Pinpoint the cell where the given text exists, returning its (X, Y) midpoint coordinate. 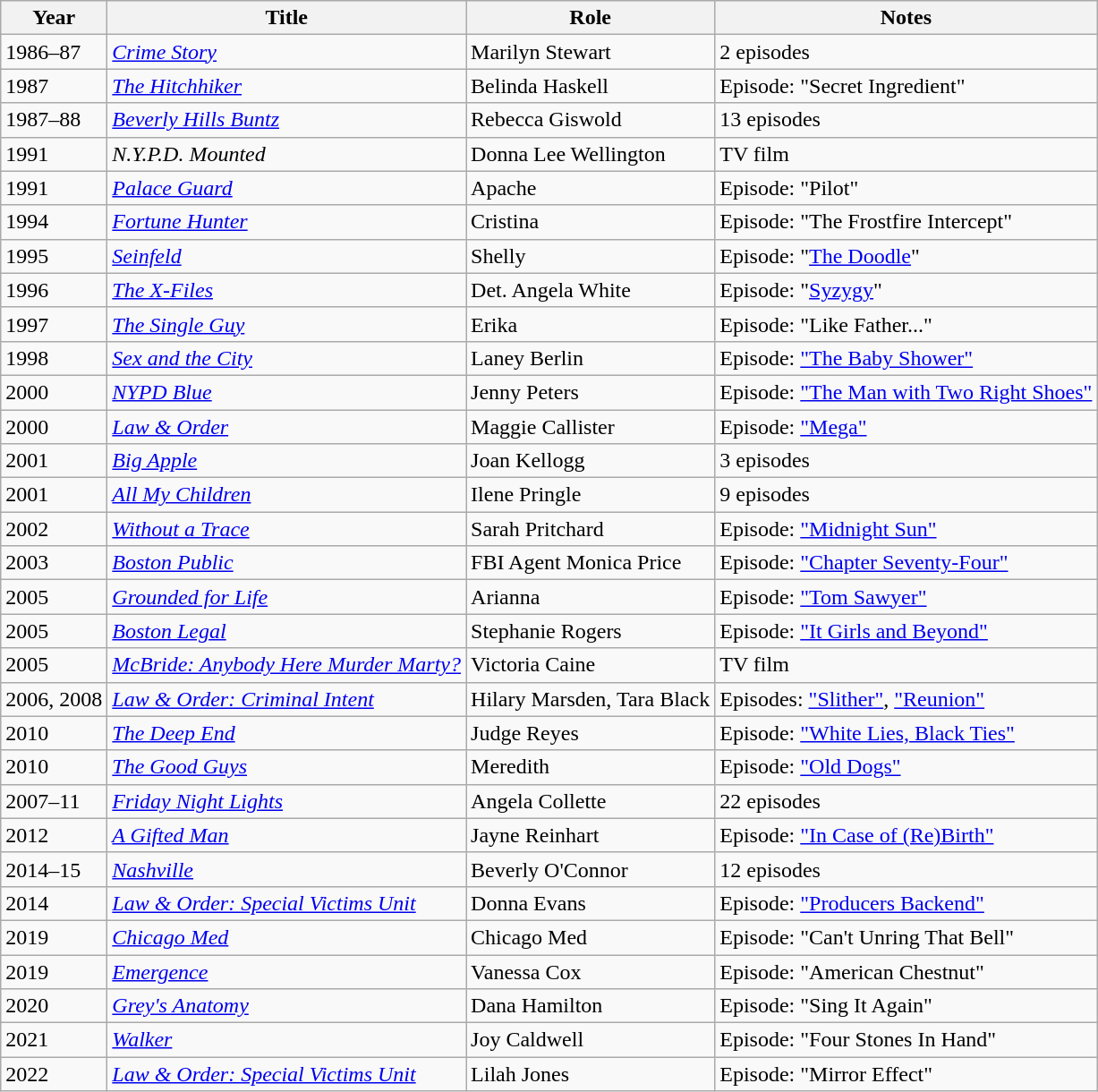
Victoria Caine (591, 665)
1986–87 (54, 52)
1998 (54, 358)
Notes (906, 18)
The Single Guy (286, 324)
Marilyn Stewart (591, 52)
Episode: "Producers Backend" (906, 903)
2022 (54, 1074)
Boston Legal (286, 631)
Episode: "The Doodle" (906, 256)
Episode: "Mega" (906, 427)
2014–15 (54, 869)
Year (54, 18)
Sarah Pritchard (591, 529)
Hilary Marsden, Tara Black (591, 699)
22 episodes (906, 801)
Donna Lee Wellington (591, 154)
Sex and the City (286, 358)
Episode: "Chapter Seventy-Four" (906, 563)
Joan Kellogg (591, 461)
Episode: "Midnight Sun" (906, 529)
N.Y.P.D. Mounted (286, 154)
Episode: "It Girls and Beyond" (906, 631)
Grey's Anatomy (286, 1006)
Meredith (591, 767)
Cristina (591, 222)
Dana Hamilton (591, 1006)
Nashville (286, 869)
1987–88 (54, 120)
Role (591, 18)
2002 (54, 529)
Without a Trace (286, 529)
The Deep End (286, 733)
Episode: "The Baby Shower" (906, 358)
Episode: "Four Stones In Hand" (906, 1040)
1996 (54, 290)
FBI Agent Monica Price (591, 563)
Episode: "Syzygy" (906, 290)
Ilene Pringle (591, 495)
The X-Files (286, 290)
2012 (54, 835)
Jenny Peters (591, 392)
Emergence (286, 971)
Stephanie Rogers (591, 631)
Episode: "Mirror Effect" (906, 1074)
Rebecca Giswold (591, 120)
Big Apple (286, 461)
Joy Caldwell (591, 1040)
13 episodes (906, 120)
Episode: "Can't Unring That Bell" (906, 937)
2003 (54, 563)
Episode: "The Frostfire Intercept" (906, 222)
Episode: "The Man with Two Right Shoes" (906, 392)
Episode: "White Lies, Black Ties" (906, 733)
Seinfeld (286, 256)
All My Children (286, 495)
Grounded for Life (286, 597)
Palace Guard (286, 188)
Vanessa Cox (591, 971)
Crime Story (286, 52)
Friday Night Lights (286, 801)
Arianna (591, 597)
Beverly O'Connor (591, 869)
A Gifted Man (286, 835)
Episode: "Old Dogs" (906, 767)
Episode: "Tom Sawyer" (906, 597)
McBride: Anybody Here Murder Marty? (286, 665)
Episode: "Pilot" (906, 188)
2020 (54, 1006)
Lilah Jones (591, 1074)
Episodes: "Slither", "Reunion" (906, 699)
1995 (54, 256)
Beverly Hills Buntz (286, 120)
Angela Collette (591, 801)
Erika (591, 324)
Maggie Callister (591, 427)
3 episodes (906, 461)
Walker (286, 1040)
Shelly (591, 256)
9 episodes (906, 495)
NYPD Blue (286, 392)
Donna Evans (591, 903)
1997 (54, 324)
Fortune Hunter (286, 222)
Laney Berlin (591, 358)
Det. Angela White (591, 290)
Belinda Haskell (591, 86)
2007–11 (54, 801)
Jayne Reinhart (591, 835)
2 episodes (906, 52)
2006, 2008 (54, 699)
2021 (54, 1040)
Episode: "Like Father..." (906, 324)
Episode: "In Case of (Re)Birth" (906, 835)
Boston Public (286, 563)
2014 (54, 903)
1994 (54, 222)
Apache (591, 188)
Title (286, 18)
Episode: "Sing It Again" (906, 1006)
Law & Order: Criminal Intent (286, 699)
Judge Reyes (591, 733)
Episode: "American Chestnut" (906, 971)
Law & Order (286, 427)
1987 (54, 86)
12 episodes (906, 869)
The Good Guys (286, 767)
The Hitchhiker (286, 86)
Episode: "Secret Ingredient" (906, 86)
